Search for the cell housing the specified text and yield its (x, y) center coordinate. 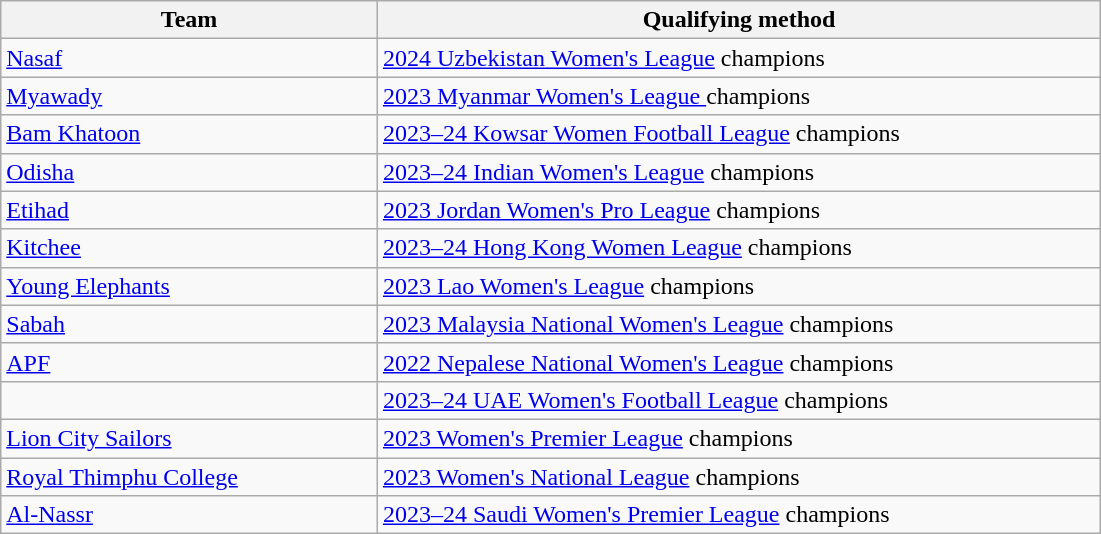
Odisha (190, 172)
APF (190, 362)
2023–24 Indian Women's League champions (738, 172)
2024 Uzbekistan Women's League champions (738, 58)
Royal Thimphu College (190, 477)
Sabah (190, 324)
2023–24 Hong Kong Women League champions (738, 248)
Young Elephants (190, 286)
2023–24 UAE Women's Football League champions (738, 400)
Myawady (190, 96)
2023–24 Kowsar Women Football League champions (738, 134)
Nasaf (190, 58)
Team (190, 20)
Al-Nassr (190, 515)
2022 Nepalese National Women's League champions (738, 362)
2023 Women's Premier League champions (738, 438)
Etihad (190, 210)
Kitchee (190, 248)
2023 Myanmar Women's League champions (738, 96)
2023 Malaysia National Women's League champions (738, 324)
2023 Jordan Women's Pro League champions (738, 210)
Bam Khatoon (190, 134)
2023 Women's National League champions (738, 477)
Qualifying method (738, 20)
Lion City Sailors (190, 438)
2023 Lao Women's League champions (738, 286)
2023–24 Saudi Women's Premier League champions (738, 515)
